Determine the [x, y] coordinate at the center of the cell enclosing the given text.  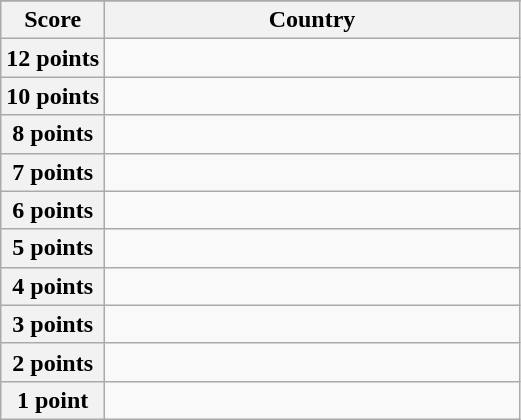
2 points [53, 362]
5 points [53, 248]
12 points [53, 58]
Country [312, 20]
1 point [53, 400]
10 points [53, 96]
3 points [53, 324]
8 points [53, 134]
4 points [53, 286]
Score [53, 20]
6 points [53, 210]
7 points [53, 172]
